Detect which cell encompasses the target text, then output its (X, Y) center coordinate. 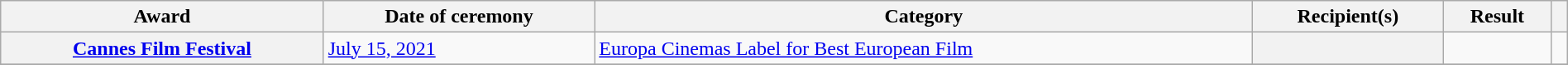
July 15, 2021 (459, 48)
Cannes Film Festival (162, 48)
Award (162, 17)
Date of ceremony (459, 17)
Recipient(s) (1348, 17)
Category (924, 17)
Result (1497, 17)
Europa Cinemas Label for Best European Film (924, 48)
